Locate the cell with the specified text and output its (X, Y) center coordinate. 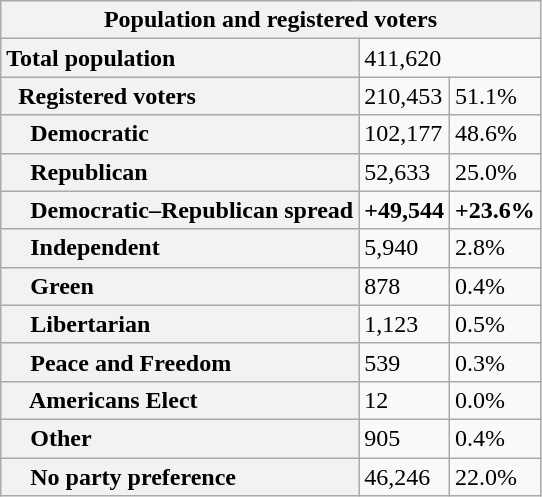
Total population (180, 58)
52,633 (404, 172)
102,177 (404, 134)
+49,544 (404, 210)
+23.6% (494, 210)
0.5% (494, 324)
210,453 (404, 96)
12 (404, 400)
Democratic (180, 134)
Registered voters (180, 96)
Republican (180, 172)
51.1% (494, 96)
Libertarian (180, 324)
411,620 (450, 58)
5,940 (404, 248)
Green (180, 286)
Americans Elect (180, 400)
48.6% (494, 134)
905 (404, 438)
Democratic–Republican spread (180, 210)
878 (404, 286)
1,123 (404, 324)
46,246 (404, 477)
Other (180, 438)
539 (404, 362)
2.8% (494, 248)
25.0% (494, 172)
22.0% (494, 477)
Independent (180, 248)
0.3% (494, 362)
Peace and Freedom (180, 362)
No party preference (180, 477)
Population and registered voters (270, 20)
0.0% (494, 400)
